From the cell containing the given text, extract its center point as (X, Y) coordinate. 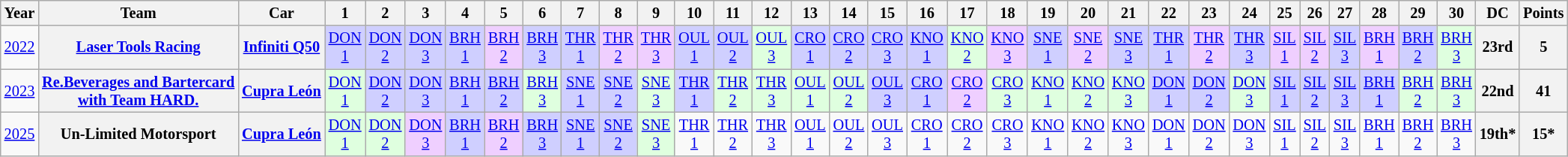
23rd (1498, 47)
27 (1345, 13)
28 (1379, 13)
10 (694, 13)
2023 (19, 91)
13 (810, 13)
19th* (1498, 134)
18 (1007, 13)
16 (927, 13)
Re.Beverages and Bartercardwith Team HARD. (138, 91)
Year (19, 13)
22nd (1498, 91)
23 (1209, 13)
Laser Tools Racing (138, 47)
30 (1456, 13)
6 (542, 13)
2025 (19, 134)
25 (1284, 13)
26 (1315, 13)
15 (887, 13)
41 (1543, 91)
Car (282, 13)
Points (1543, 13)
4 (465, 13)
12 (771, 13)
1 (345, 13)
2022 (19, 47)
14 (849, 13)
DC (1498, 13)
Team (138, 13)
11 (733, 13)
17 (967, 13)
24 (1249, 13)
3 (425, 13)
7 (580, 13)
2 (386, 13)
Infiniti Q50 (282, 47)
22 (1169, 13)
21 (1128, 13)
19 (1048, 13)
15* (1543, 134)
9 (656, 13)
20 (1088, 13)
29 (1418, 13)
Un-Limited Motorsport (138, 134)
8 (618, 13)
